Return the (X, Y) coordinate for the center point of the cell that contains the specified text.  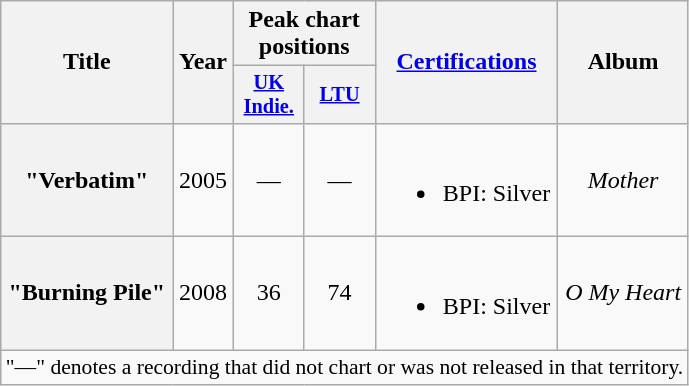
2008 (204, 294)
Peak chart positions (304, 34)
Mother (623, 180)
Title (87, 62)
LTU (340, 95)
"Burning Pile" (87, 294)
Year (204, 62)
36 (268, 294)
O My Heart (623, 294)
"Verbatim" (87, 180)
Certifications (466, 62)
74 (340, 294)
Album (623, 62)
"—" denotes a recording that did not chart or was not released in that territory. (345, 368)
2005 (204, 180)
UKIndie. (268, 95)
